Determine the [x, y] coordinate at the center of the cell enclosing the given text.  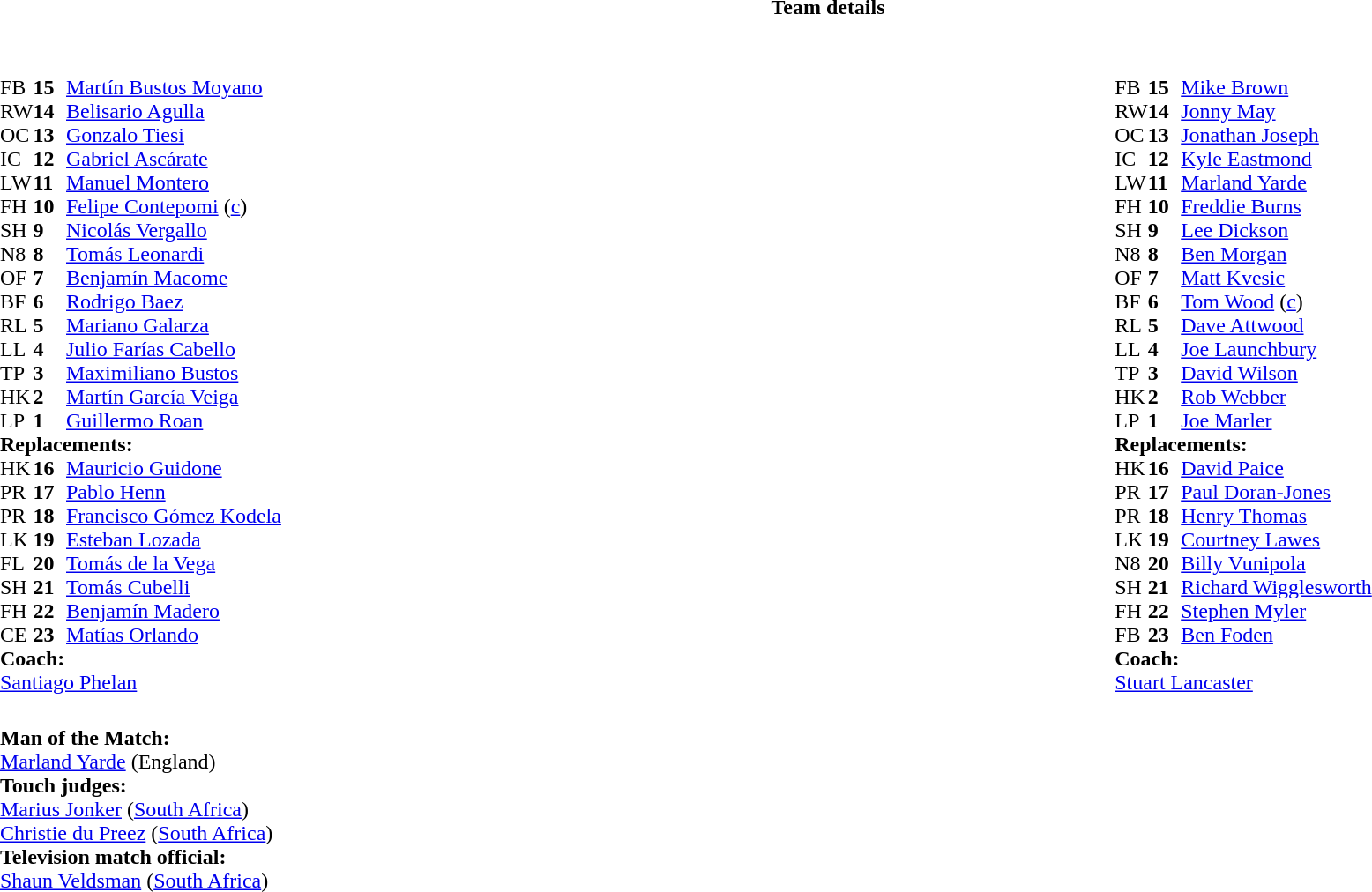
Kyle Eastmond [1277, 159]
Gabriel Ascárate [174, 159]
Gonzalo Tiesi [174, 136]
David Wilson [1277, 374]
Maximiliano Bustos [174, 374]
Freddie Burns [1277, 206]
Mariano Galarza [174, 326]
Rodrigo Baez [174, 301]
Ben Morgan [1277, 254]
Paul Doran-Jones [1277, 492]
Tomás Leonardi [174, 254]
Matt Kvesic [1277, 279]
Henry Thomas [1277, 517]
Nicolás Vergallo [174, 231]
Stephen Myler [1277, 612]
Joe Marler [1277, 421]
Richard Wigglesworth [1277, 587]
Martín Bustos Moyano [174, 88]
CE [17, 635]
Dave Attwood [1277, 326]
Francisco Gómez Kodela [174, 517]
Benjamín Macome [174, 279]
Mike Brown [1277, 88]
Santiago Phelan [141, 682]
Belisario Agulla [174, 111]
Marland Yarde [1277, 183]
Ben Foden [1277, 635]
Felipe Contepomi (c) [174, 206]
Martín García Veiga [174, 397]
Lee Dickson [1277, 231]
Billy Vunipola [1277, 564]
Benjamín Madero [174, 612]
Matías Orlando [174, 635]
Joe Launchbury [1277, 349]
Jonny May [1277, 111]
Stuart Lancaster [1243, 682]
FL [17, 564]
Guillermo Roan [174, 421]
Tomás Cubelli [174, 587]
Pablo Henn [174, 492]
Jonathan Joseph [1277, 136]
Julio Farías Cabello [174, 349]
Rob Webber [1277, 397]
Tom Wood (c) [1277, 301]
Esteban Lozada [174, 539]
Mauricio Guidone [174, 469]
Courtney Lawes [1277, 539]
David Paice [1277, 469]
Manuel Montero [174, 183]
Tomás de la Vega [174, 564]
